From the cell containing the given text, extract its center point as (X, Y) coordinate. 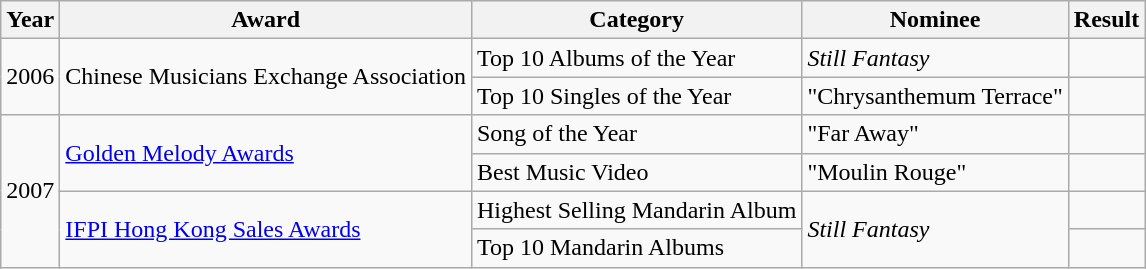
Golden Melody Awards (266, 153)
Top 10 Singles of the Year (636, 96)
"Far Away" (935, 134)
Chinese Musicians Exchange Association (266, 77)
IFPI Hong Kong Sales Awards (266, 229)
Category (636, 20)
Highest Selling Mandarin Album (636, 210)
Best Music Video (636, 172)
Top 10 Albums of the Year (636, 58)
"Chrysanthemum Terrace" (935, 96)
2006 (30, 77)
"Moulin Rouge" (935, 172)
Song of the Year (636, 134)
Award (266, 20)
Top 10 Mandarin Albums (636, 248)
Year (30, 20)
Nominee (935, 20)
Result (1106, 20)
2007 (30, 191)
